Detect which cell encompasses the target text, then output its (X, Y) center coordinate. 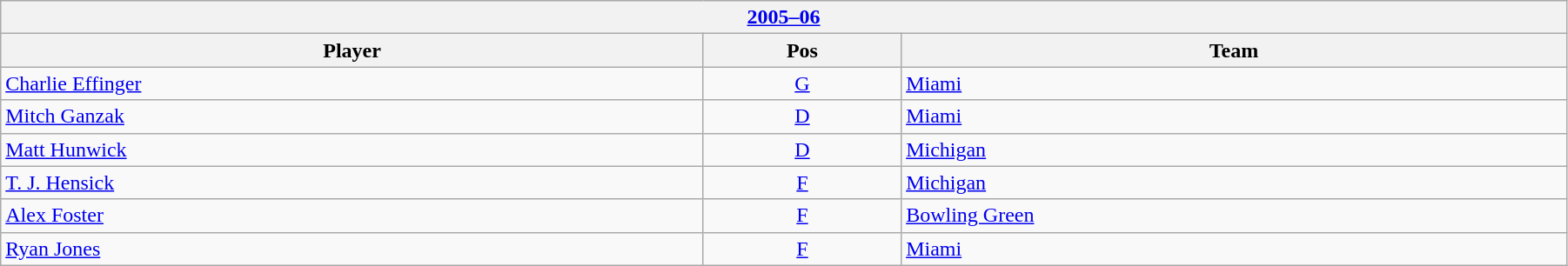
Mitch Ganzak (352, 116)
2005–06 (784, 17)
Alex Foster (352, 216)
Team (1234, 50)
Pos (802, 50)
Charlie Effinger (352, 83)
Bowling Green (1234, 216)
Ryan Jones (352, 249)
Player (352, 50)
G (802, 83)
T. J. Hensick (352, 183)
Matt Hunwick (352, 150)
